Identify which cell holds the provided text, then report its (x, y) central coordinate. 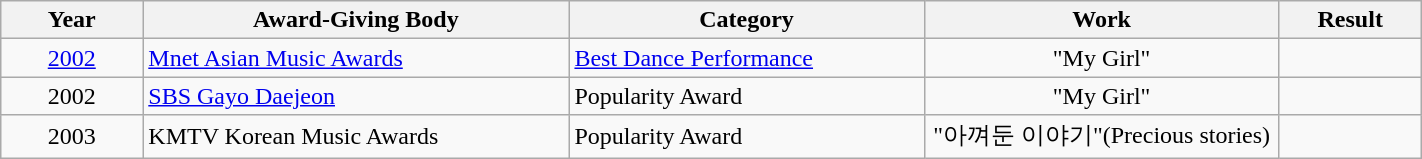
"아껴둔 이야기"(Precious stories) (1102, 136)
Mnet Asian Music Awards (356, 58)
2003 (72, 136)
Award-Giving Body (356, 20)
Result (1350, 20)
SBS Gayo Daejeon (356, 96)
Best Dance Performance (746, 58)
Work (1102, 20)
Category (746, 20)
Year (72, 20)
KMTV Korean Music Awards (356, 136)
